Search for the cell housing the specified text and yield its [x, y] center coordinate. 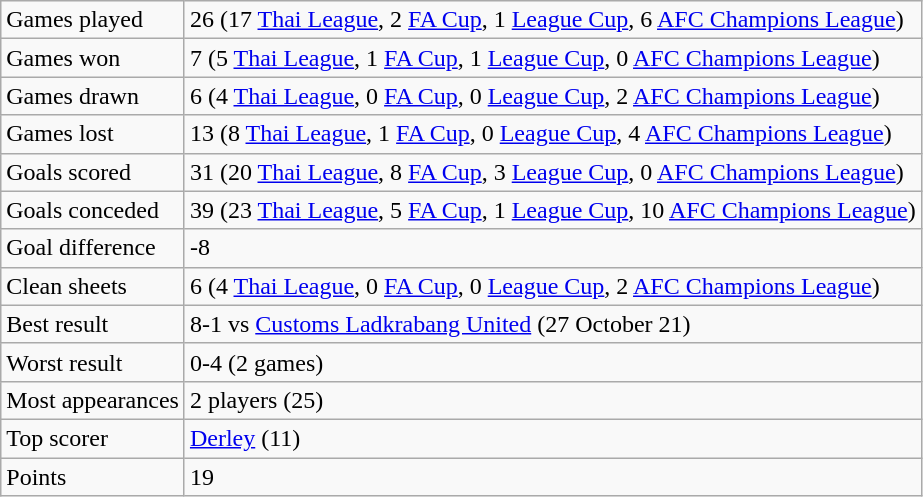
Best result [93, 324]
13 (8 Thai League, 1 FA Cup, 0 League Cup, 4 AFC Champions League) [552, 134]
8-1 vs Customs Ladkrabang United (27 October 21) [552, 324]
Most appearances [93, 400]
7 (5 Thai League, 1 FA Cup, 1 League Cup, 0 AFC Champions League) [552, 58]
Games played [93, 20]
Worst result [93, 362]
Goals scored [93, 172]
Clean sheets [93, 286]
31 (20 Thai League, 8 FA Cup, 3 League Cup, 0 AFC Champions League) [552, 172]
Games drawn [93, 96]
Games lost [93, 134]
Derley (11) [552, 438]
Goals conceded [93, 210]
26 (17 Thai League, 2 FA Cup, 1 League Cup, 6 AFC Champions League) [552, 20]
Goal difference [93, 248]
-8 [552, 248]
39 (23 Thai League, 5 FA Cup, 1 League Cup, 10 AFC Champions League) [552, 210]
2 players (25) [552, 400]
Points [93, 477]
Games won [93, 58]
Top scorer [93, 438]
0-4 (2 games) [552, 362]
19 [552, 477]
